Scan for the cell matching the given text and deliver its [X, Y] coordinate at center. 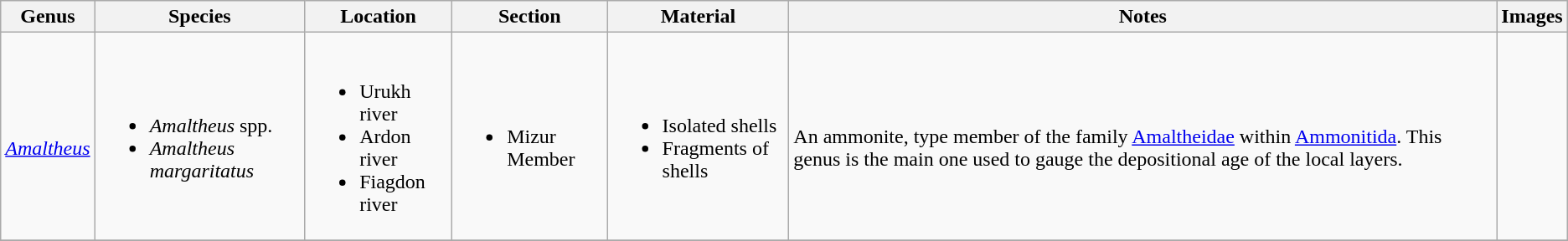
Location [379, 17]
Material [699, 17]
Species [199, 17]
Section [529, 17]
Mizur Member [529, 136]
Genus [48, 17]
Notes [1142, 17]
Amaltheus [48, 136]
Images [1532, 17]
Urukh riverArdon riverFiagdon river [379, 136]
Amaltheus spp.Amaltheus margaritatus [199, 136]
Isolated shellsFragments of shells [699, 136]
